Output the (x, y) coordinate of the center of the cell containing the given text.  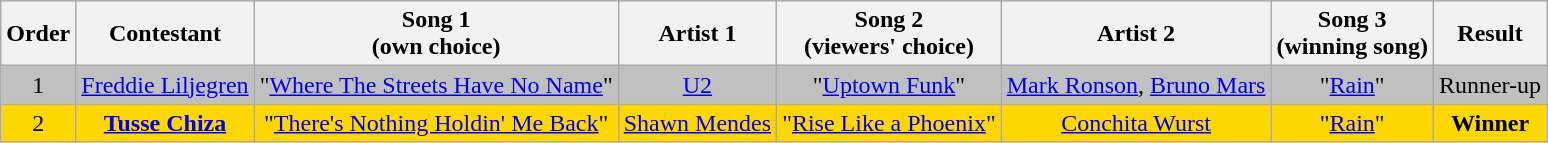
"Rise Like a Phoenix" (890, 123)
"Where The Streets Have No Name" (436, 85)
Song 3 (winning song) (1352, 34)
Artist 2 (1136, 34)
"There's Nothing Holdin' Me Back" (436, 123)
Result (1490, 34)
Artist 1 (697, 34)
Contestant (165, 34)
Conchita Wurst (1136, 123)
2 (38, 123)
Shawn Mendes (697, 123)
Runner-up (1490, 85)
Mark Ronson, Bruno Mars (1136, 85)
Song 1 (own choice) (436, 34)
1 (38, 85)
Tusse Chiza (165, 123)
U2 (697, 85)
Song 2 (viewers' choice) (890, 34)
Winner (1490, 123)
Freddie Liljegren (165, 85)
"Uptown Funk" (890, 85)
Order (38, 34)
